Find where the given text appears and provide that cell's center as [X, Y] coordinate. 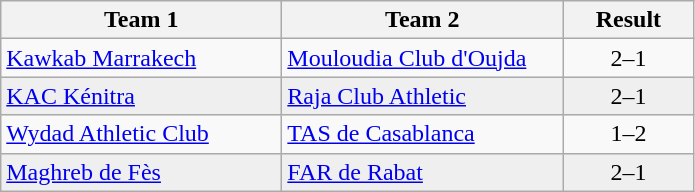
TAS de Casablanca [422, 134]
Mouloudia Club d'Oujda [422, 58]
1–2 [628, 134]
Raja Club Athletic [422, 96]
Maghreb de Fès [142, 172]
Team 2 [422, 20]
Team 1 [142, 20]
Wydad Athletic Club [142, 134]
Result [628, 20]
FAR de Rabat [422, 172]
Kawkab Marrakech [142, 58]
KAC Kénitra [142, 96]
